Capture the cell that displays the provided text and extract its (x, y) central coordinate. 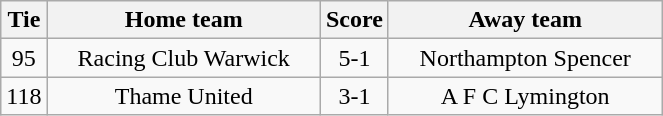
A F C Lymington (525, 96)
Away team (525, 20)
95 (24, 58)
118 (24, 96)
3-1 (354, 96)
Tie (24, 20)
5-1 (354, 58)
Thame United (184, 96)
Northampton Spencer (525, 58)
Racing Club Warwick (184, 58)
Score (354, 20)
Home team (184, 20)
